Pinpoint the cell where the given text exists, returning its (X, Y) midpoint coordinate. 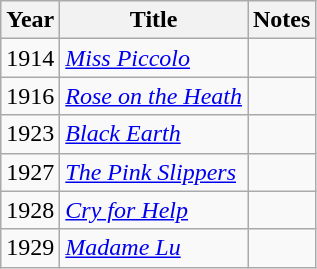
1916 (30, 96)
Cry for Help (154, 210)
Title (154, 20)
1927 (30, 172)
1914 (30, 58)
1929 (30, 248)
Black Earth (154, 134)
Notes (282, 20)
The Pink Slippers (154, 172)
1928 (30, 210)
Madame Lu (154, 248)
Year (30, 20)
1923 (30, 134)
Rose on the Heath (154, 96)
Miss Piccolo (154, 58)
